Capture the cell that displays the provided text and extract its [x, y] central coordinate. 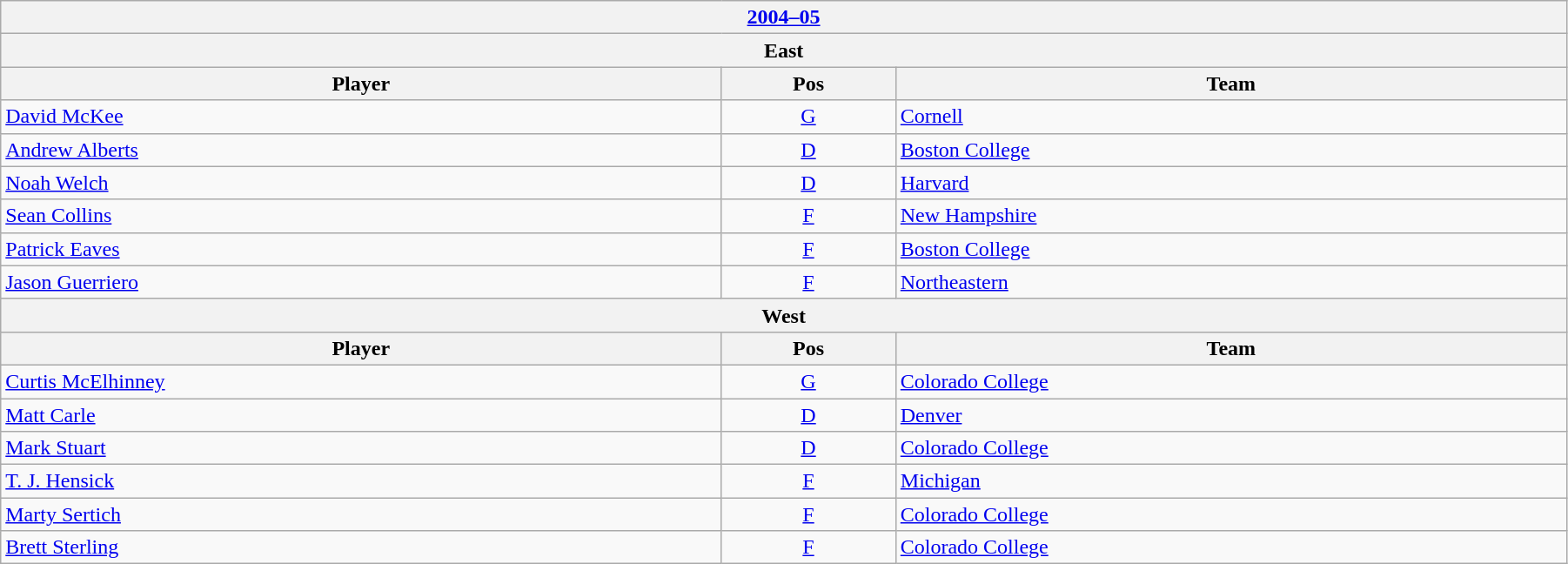
Curtis McElhinney [361, 381]
Michigan [1230, 481]
Noah Welch [361, 183]
David McKee [361, 117]
Jason Guerriero [361, 282]
T. J. Hensick [361, 481]
Marty Sertich [361, 514]
Denver [1230, 415]
Sean Collins [361, 216]
East [784, 50]
New Hampshire [1230, 216]
Harvard [1230, 183]
Patrick Eaves [361, 249]
West [784, 315]
Mark Stuart [361, 448]
Matt Carle [361, 415]
Cornell [1230, 117]
Andrew Alberts [361, 150]
2004–05 [784, 17]
Northeastern [1230, 282]
Brett Sterling [361, 547]
